For the text-containing cell, return its midpoint in [X, Y] coordinate format. 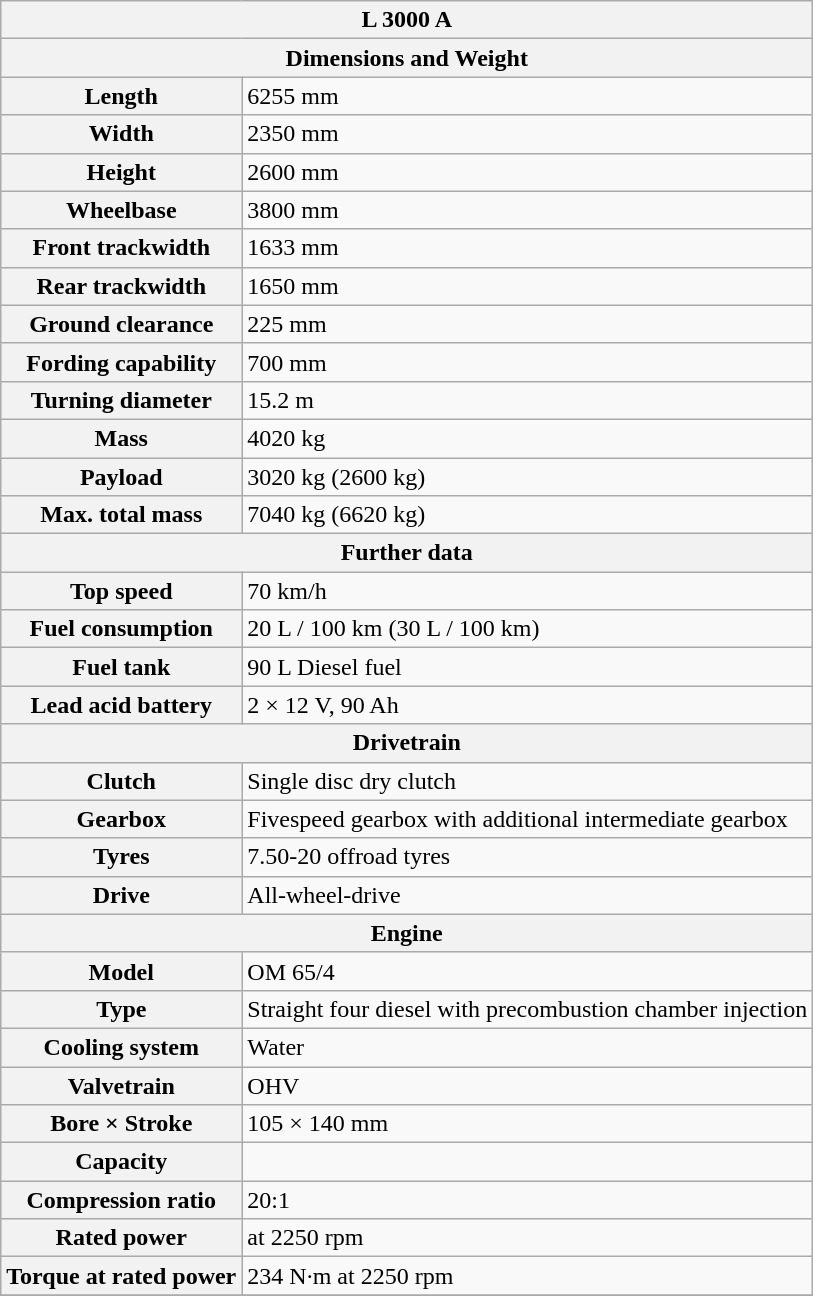
Fuel tank [122, 667]
4020 kg [528, 438]
Tyres [122, 857]
20 L / 100 km (30 L / 100 km) [528, 629]
Fording capability [122, 362]
Width [122, 134]
3800 mm [528, 210]
105 × 140 mm [528, 1124]
at 2250 rpm [528, 1238]
Capacity [122, 1162]
Compression ratio [122, 1200]
Height [122, 172]
20:1 [528, 1200]
All-wheel-drive [528, 895]
Water [528, 1047]
700 mm [528, 362]
3020 kg (2600 kg) [528, 477]
90 L Diesel fuel [528, 667]
Model [122, 971]
Mass [122, 438]
15.2 m [528, 400]
L 3000 A [407, 20]
Turning diameter [122, 400]
Clutch [122, 781]
Max. total mass [122, 515]
Lead acid battery [122, 705]
2350 mm [528, 134]
Torque at rated power [122, 1276]
Cooling system [122, 1047]
1650 mm [528, 286]
2 × 12 V, 90 Ah [528, 705]
7040 kg (6620 kg) [528, 515]
6255 mm [528, 96]
Fivespeed gearbox with additional intermediate gearbox [528, 819]
OHV [528, 1085]
Bore × Stroke [122, 1124]
70 km/h [528, 591]
Engine [407, 933]
Rated power [122, 1238]
Front trackwidth [122, 248]
234 N·m at 2250 rpm [528, 1276]
Length [122, 96]
Drive [122, 895]
Type [122, 1009]
Dimensions and Weight [407, 58]
Further data [407, 553]
1633 mm [528, 248]
7.50-20 offroad tyres [528, 857]
Top speed [122, 591]
2600 mm [528, 172]
Wheelbase [122, 210]
225 mm [528, 324]
Drivetrain [407, 743]
Valvetrain [122, 1085]
Gearbox [122, 819]
Payload [122, 477]
OM 65/4 [528, 971]
Single disc dry clutch [528, 781]
Straight four diesel with precombustion chamber injection [528, 1009]
Ground clearance [122, 324]
Fuel consumption [122, 629]
Rear trackwidth [122, 286]
